Scan for the cell matching the given text and deliver its [x, y] coordinate at center. 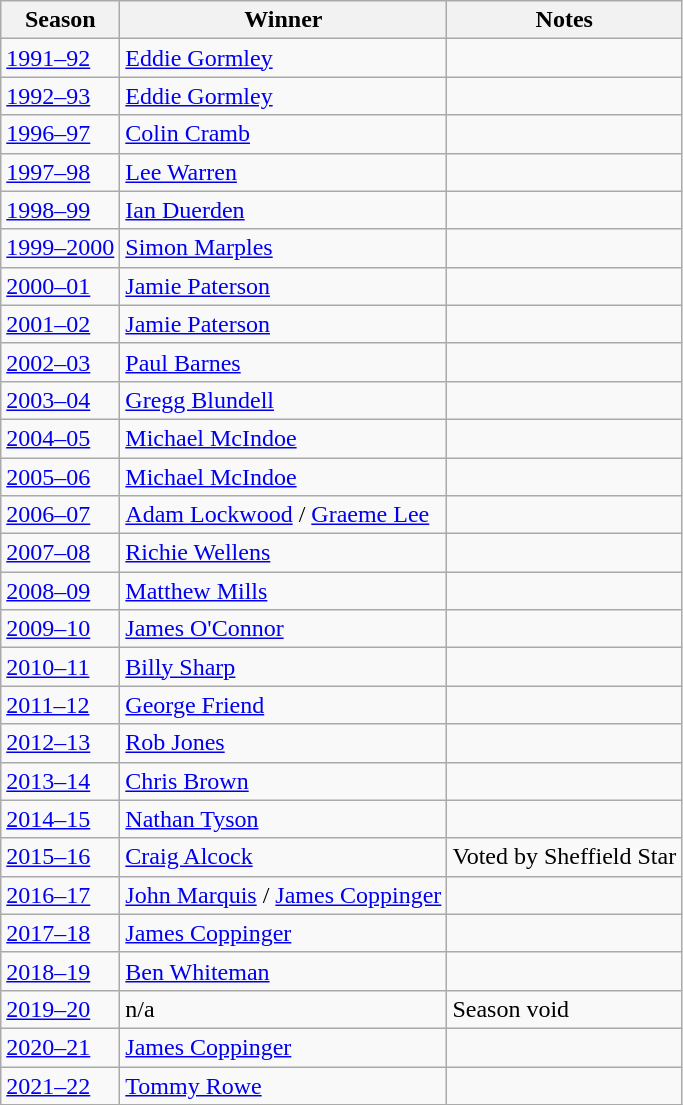
2015–16 [60, 857]
2006–07 [60, 515]
John Marquis / James Coppinger [284, 895]
Ian Duerden [284, 210]
Colin Cramb [284, 134]
2004–05 [60, 438]
2020–21 [60, 1047]
Craig Alcock [284, 857]
2002–03 [60, 362]
2008–09 [60, 591]
1992–93 [60, 96]
2009–10 [60, 629]
Voted by Sheffield Star [564, 857]
n/a [284, 1009]
2014–15 [60, 819]
Lee Warren [284, 172]
2000–01 [60, 286]
2001–02 [60, 324]
Gregg Blundell [284, 400]
2007–08 [60, 553]
Season void [564, 1009]
2019–20 [60, 1009]
2005–06 [60, 477]
Chris Brown [284, 781]
Winner [284, 20]
1998–99 [60, 210]
Paul Barnes [284, 362]
2013–14 [60, 781]
Matthew Mills [284, 591]
Nathan Tyson [284, 819]
Tommy Rowe [284, 1085]
Billy Sharp [284, 667]
1997–98 [60, 172]
2003–04 [60, 400]
Notes [564, 20]
2018–19 [60, 971]
2010–11 [60, 667]
Rob Jones [284, 743]
2011–12 [60, 705]
Season [60, 20]
Adam Lockwood / Graeme Lee [284, 515]
2021–22 [60, 1085]
Richie Wellens [284, 553]
James O'Connor [284, 629]
Ben Whiteman [284, 971]
Simon Marples [284, 248]
George Friend [284, 705]
1991–92 [60, 58]
2012–13 [60, 743]
1996–97 [60, 134]
2016–17 [60, 895]
1999–2000 [60, 248]
2017–18 [60, 933]
